Return [x, y] of the center of cell containing provided text 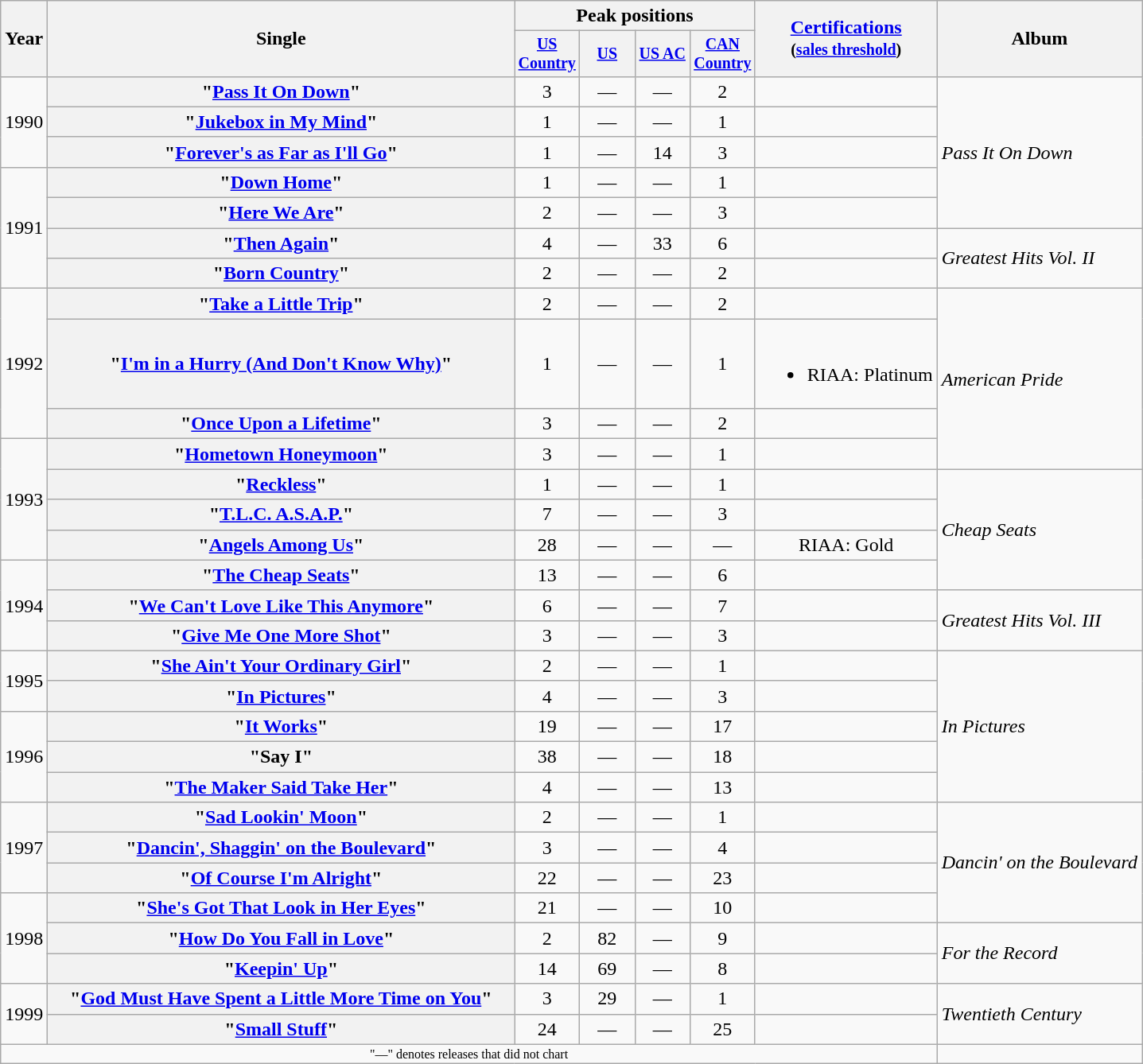
"Angels Among Us" [282, 545]
38 [547, 757]
"God Must Have Spent a Little More Time on You" [282, 999]
9 [722, 938]
Pass It On Down [1039, 152]
1994 [24, 605]
US AC [662, 54]
Year [24, 39]
"The Cheap Seats" [282, 575]
1990 [24, 122]
"Give Me One More Shot" [282, 635]
"Then Again" [282, 243]
"Dancin', Shaggin' on the Boulevard" [282, 848]
25 [722, 1029]
US Country [547, 54]
"Hometown Honeymoon" [282, 454]
Certifications(sales threshold) [846, 39]
"Reckless" [282, 484]
"Small Stuff" [282, 1029]
24 [547, 1029]
1996 [24, 756]
"It Works" [282, 726]
"Born Country" [282, 274]
"Keepin' Up" [282, 969]
Greatest Hits Vol. III [1039, 620]
"T.L.C. A.S.A.P." [282, 515]
"Forever's as Far as I'll Go" [282, 152]
"The Maker Said Take Her" [282, 787]
33 [662, 243]
1997 [24, 848]
American Pride [1039, 379]
RIAA: Platinum [846, 364]
"Sad Lookin' Moon" [282, 817]
1993 [24, 499]
Peak positions [635, 16]
1992 [24, 364]
For the Record [1039, 953]
RIAA: Gold [846, 545]
1999 [24, 1014]
"Of Course I'm Alright" [282, 878]
69 [608, 969]
10 [722, 908]
Single [282, 39]
1998 [24, 938]
17 [722, 726]
"Down Home" [282, 182]
"Once Upon a Lifetime" [282, 424]
23 [722, 878]
Twentieth Century [1039, 1014]
Album [1039, 39]
"Take a Little Trip" [282, 304]
"—" denotes releases that did not chart [469, 1054]
1991 [24, 227]
21 [547, 908]
In Pictures [1039, 726]
82 [608, 938]
22 [547, 878]
"How Do You Fall in Love" [282, 938]
"Say I" [282, 757]
29 [608, 999]
"I'm in a Hurry (And Don't Know Why)" [282, 364]
"Pass It On Down" [282, 91]
28 [547, 545]
CAN Country [722, 54]
1995 [24, 681]
US [608, 54]
Greatest Hits Vol. II [1039, 258]
"We Can't Love Like This Anymore" [282, 605]
18 [722, 757]
"Jukebox in My Mind" [282, 122]
"Here We Are" [282, 213]
"In Pictures" [282, 696]
8 [722, 969]
"She Ain't Your Ordinary Girl" [282, 666]
Cheap Seats [1039, 530]
19 [547, 726]
"She's Got That Look in Her Eyes" [282, 908]
Dancin' on the Boulevard [1039, 863]
